Capture the cell that displays the provided text and extract its [x, y] central coordinate. 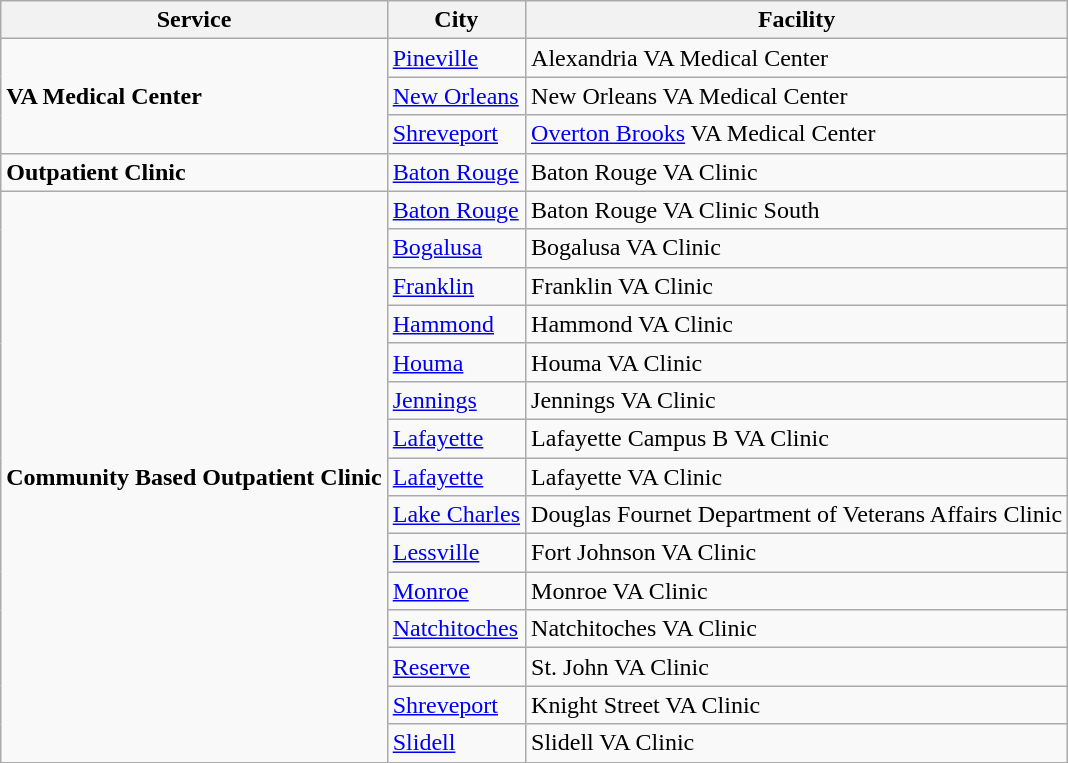
Slidell [456, 743]
Monroe [456, 591]
Bogalusa VA Clinic [797, 248]
Natchitoches [456, 629]
Baton Rouge VA Clinic South [797, 210]
Hammond VA Clinic [797, 324]
Alexandria VA Medical Center [797, 58]
VA Medical Center [194, 96]
Hammond [456, 324]
Baton Rouge VA Clinic [797, 172]
Monroe VA Clinic [797, 591]
Service [194, 20]
Franklin [456, 286]
Fort Johnson VA Clinic [797, 553]
Lessville [456, 553]
St. John VA Clinic [797, 667]
Natchitoches VA Clinic [797, 629]
Franklin VA Clinic [797, 286]
Lake Charles [456, 515]
Jennings VA Clinic [797, 400]
Reserve [456, 667]
Lafayette VA Clinic [797, 477]
Jennings [456, 400]
New Orleans VA Medical Center [797, 96]
Douglas Fournet Department of Veterans Affairs Clinic [797, 515]
Outpatient Clinic [194, 172]
New Orleans [456, 96]
Bogalusa [456, 248]
Houma [456, 362]
Pineville [456, 58]
Houma VA Clinic [797, 362]
Community Based Outpatient Clinic [194, 476]
Knight Street VA Clinic [797, 705]
City [456, 20]
Lafayette Campus B VA Clinic [797, 438]
Slidell VA Clinic [797, 743]
Facility [797, 20]
Overton Brooks VA Medical Center [797, 134]
